Search for the cell housing the specified text and yield its [x, y] center coordinate. 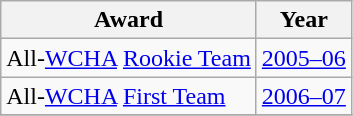
All-WCHA Rookie Team [129, 58]
2005–06 [304, 58]
Award [129, 20]
2006–07 [304, 96]
Year [304, 20]
All-WCHA First Team [129, 96]
